Extract the (X, Y) coordinate from the center of the cell holding the provided text.  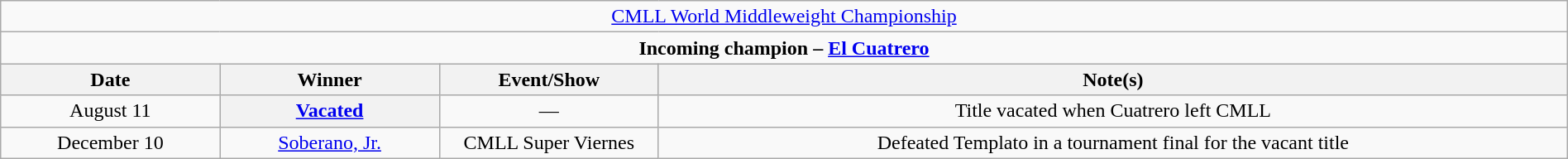
Date (111, 79)
Vacated (329, 111)
CMLL Super Viernes (549, 142)
August 11 (111, 111)
Title vacated when Cuatrero left CMLL (1113, 111)
CMLL World Middleweight Championship (784, 17)
Winner (329, 79)
Incoming champion – El Cuatrero (784, 48)
Defeated Templato in a tournament final for the vacant title (1113, 142)
Event/Show (549, 79)
Soberano, Jr. (329, 142)
Note(s) (1113, 79)
December 10 (111, 142)
— (549, 111)
